Extract the (x, y) coordinate from the center of the cell holding the provided text.  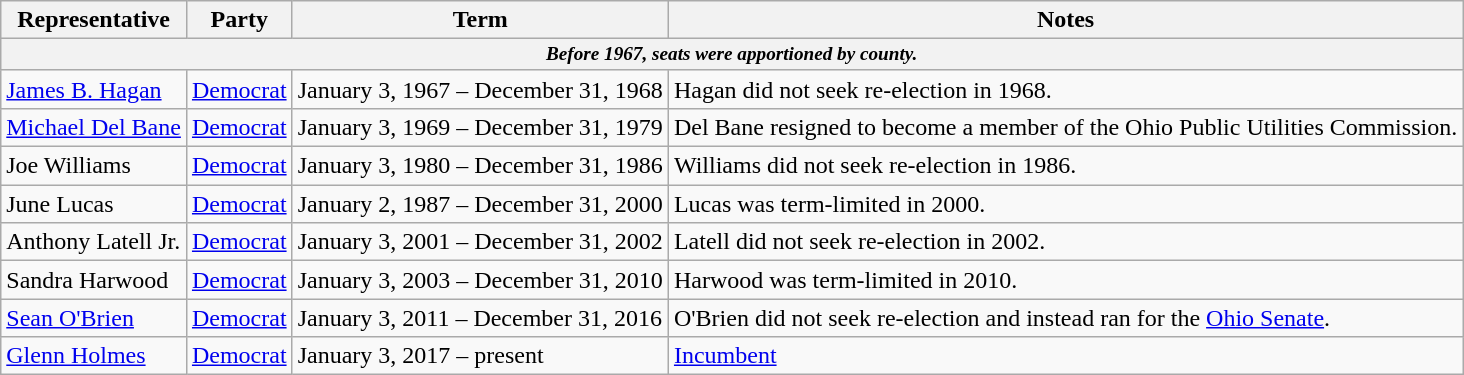
Representative (94, 20)
Harwood was term-limited in 2010. (1065, 280)
January 3, 2017 – present (480, 356)
Williams did not seek re-election in 1986. (1065, 166)
June Lucas (94, 204)
O'Brien did not seek re-election and instead ran for the Ohio Senate. (1065, 318)
January 2, 1987 – December 31, 2000 (480, 204)
Hagan did not seek re-election in 1968. (1065, 89)
Sean O'Brien (94, 318)
Anthony Latell Jr. (94, 242)
Incumbent (1065, 356)
January 3, 1980 – December 31, 1986 (480, 166)
Term (480, 20)
January 3, 1967 – December 31, 1968 (480, 89)
Before 1967, seats were apportioned by county. (732, 55)
Party (239, 20)
Sandra Harwood (94, 280)
January 3, 2001 – December 31, 2002 (480, 242)
Notes (1065, 20)
Lucas was term-limited in 2000. (1065, 204)
January 3, 1969 – December 31, 1979 (480, 128)
January 3, 2011 – December 31, 2016 (480, 318)
January 3, 2003 – December 31, 2010 (480, 280)
Michael Del Bane (94, 128)
Latell did not seek re-election in 2002. (1065, 242)
Glenn Holmes (94, 356)
Joe Williams (94, 166)
James B. Hagan (94, 89)
Del Bane resigned to become a member of the Ohio Public Utilities Commission. (1065, 128)
